Provide the [X, Y] coordinate of the cell's center where the given text is located.  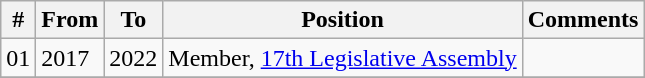
2017 [70, 58]
To [134, 20]
From [70, 20]
Member, 17th Legislative Assembly [342, 58]
2022 [134, 58]
# [18, 20]
01 [18, 58]
Position [342, 20]
Comments [583, 20]
